Identify which cell holds the provided text, then report its (x, y) central coordinate. 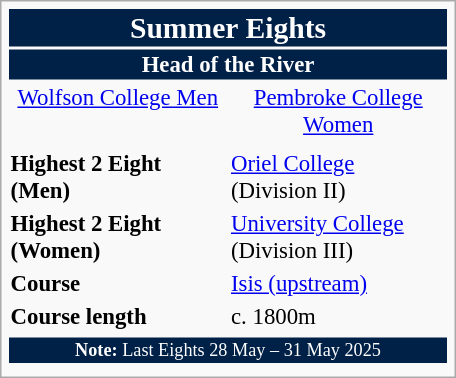
Head of the River (228, 65)
Course (118, 284)
Highest 2 Eight (Women) (118, 238)
Note: Last Eights 28 May – 31 May 2025 (228, 351)
Pembroke College Women (338, 112)
Highest 2 Eight (Men) (118, 178)
Wolfson College Men (118, 112)
University College (Division III) (338, 238)
Summer Eights (228, 28)
Course length (118, 317)
Isis (upstream) (338, 284)
c. 1800m (338, 317)
Oriel College (Division II) (338, 178)
